From the cell containing the given text, extract its center point as (X, Y) coordinate. 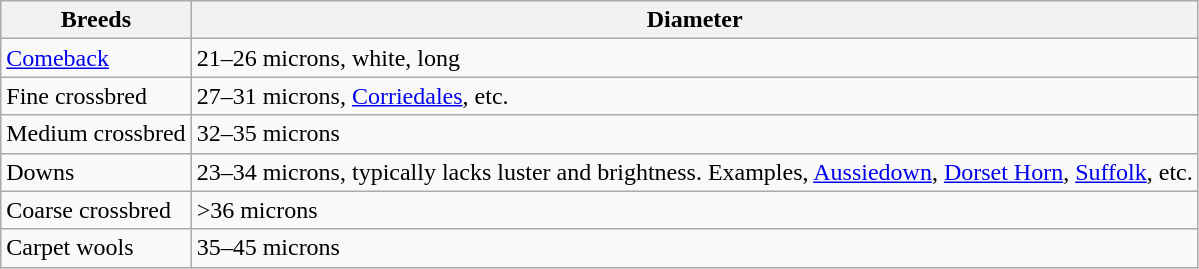
Fine crossbred (96, 96)
Carpet wools (96, 248)
Breeds (96, 20)
21–26 microns, white, long (694, 58)
23–34 microns, typically lacks luster and brightness. Examples, Aussiedown, Dorset Horn, Suffolk, etc. (694, 172)
>36 microns (694, 210)
27–31 microns, Corriedales, etc. (694, 96)
32–35 microns (694, 134)
35–45 microns (694, 248)
Medium crossbred (96, 134)
Diameter (694, 20)
Coarse crossbred (96, 210)
Downs (96, 172)
Comeback (96, 58)
